Return (X, Y) of the center of cell containing provided text 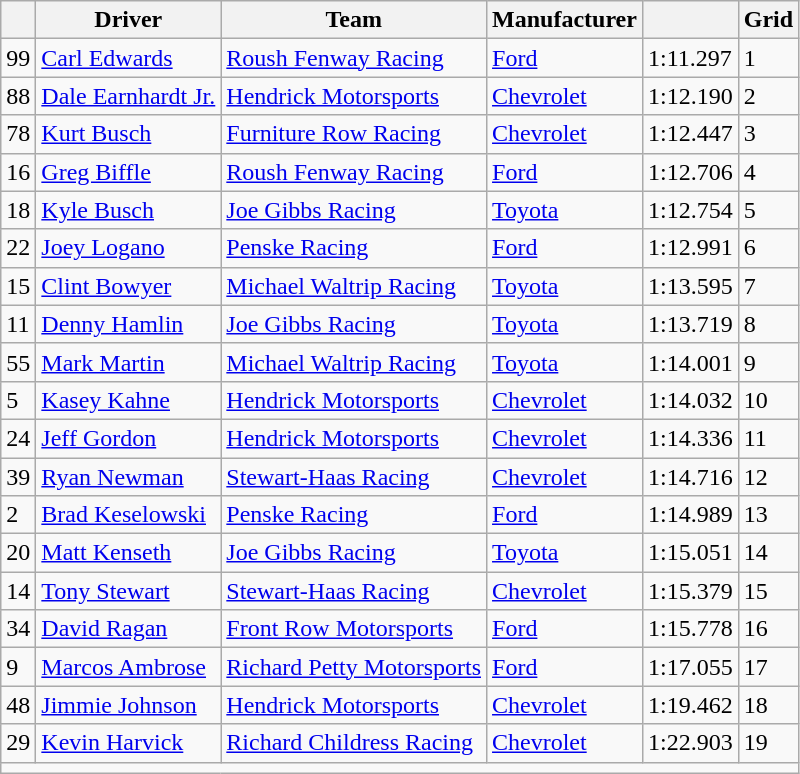
Richard Childress Racing (354, 743)
1:12.190 (690, 96)
Kyle Busch (128, 210)
48 (18, 705)
1:12.447 (690, 134)
88 (18, 96)
4 (768, 172)
1:19.462 (690, 705)
1:14.716 (690, 477)
Greg Biffle (128, 172)
Grid (768, 20)
39 (18, 477)
20 (18, 553)
1:13.719 (690, 324)
1:15.379 (690, 591)
Driver (128, 20)
Brad Keselowski (128, 515)
1:14.989 (690, 515)
Jimmie Johnson (128, 705)
Jeff Gordon (128, 438)
Ryan Newman (128, 477)
David Ragan (128, 629)
Front Row Motorsports (354, 629)
Matt Kenseth (128, 553)
Tony Stewart (128, 591)
Dale Earnhardt Jr. (128, 96)
1:11.297 (690, 58)
Marcos Ambrose (128, 667)
1:13.595 (690, 286)
24 (18, 438)
6 (768, 248)
7 (768, 286)
29 (18, 743)
1:15.778 (690, 629)
1:14.032 (690, 400)
55 (18, 362)
19 (768, 743)
Carl Edwards (128, 58)
Denny Hamlin (128, 324)
10 (768, 400)
22 (18, 248)
17 (768, 667)
1:14.336 (690, 438)
Team (354, 20)
1:14.001 (690, 362)
1:12.754 (690, 210)
13 (768, 515)
1:22.903 (690, 743)
Joey Logano (128, 248)
1:15.051 (690, 553)
8 (768, 324)
Kurt Busch (128, 134)
99 (18, 58)
Clint Bowyer (128, 286)
1 (768, 58)
Manufacturer (565, 20)
12 (768, 477)
78 (18, 134)
Richard Petty Motorsports (354, 667)
Kasey Kahne (128, 400)
Furniture Row Racing (354, 134)
Kevin Harvick (128, 743)
34 (18, 629)
1:17.055 (690, 667)
1:12.706 (690, 172)
3 (768, 134)
1:12.991 (690, 248)
Mark Martin (128, 362)
